Determine the (x, y) coordinate at the center of the cell enclosing the given text.  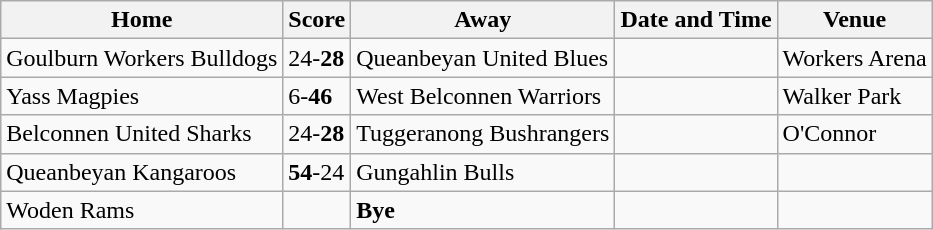
Venue (854, 20)
Queanbeyan United Blues (483, 58)
Gungahlin Bulls (483, 172)
Bye (483, 210)
West Belconnen Warriors (483, 96)
Belconnen United Sharks (142, 134)
O'Connor (854, 134)
Walker Park (854, 96)
Queanbeyan Kangaroos (142, 172)
Away (483, 20)
Date and Time (696, 20)
Home (142, 20)
Yass Magpies (142, 96)
Woden Rams (142, 210)
Score (317, 20)
Tuggeranong Bushrangers (483, 134)
6-46 (317, 96)
54-24 (317, 172)
Workers Arena (854, 58)
Goulburn Workers Bulldogs (142, 58)
